Output the (x, y) coordinate of the center of the cell containing the given text.  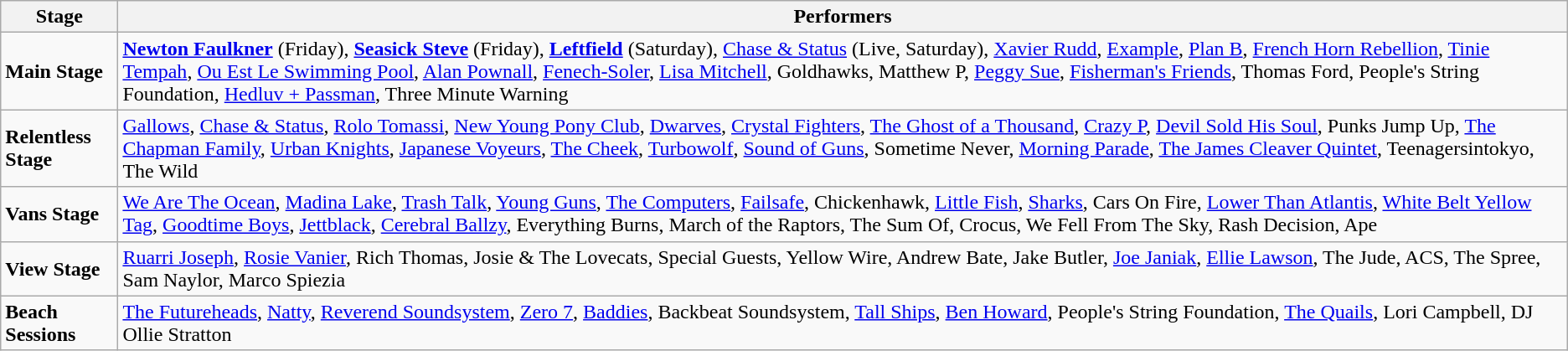
Beach Sessions (59, 323)
View Stage (59, 268)
Stage (59, 17)
Main Stage (59, 71)
Performers (843, 17)
Vans Stage (59, 214)
Relentless Stage (59, 148)
